Identify which cell holds the provided text, then report its [X, Y] central coordinate. 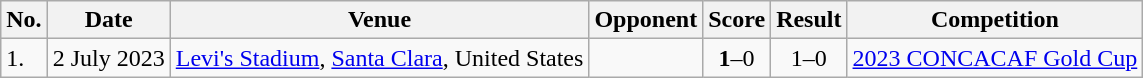
No. [24, 20]
Levi's Stadium, Santa Clara, United States [380, 58]
Competition [995, 20]
Opponent [646, 20]
Venue [380, 20]
2 July 2023 [108, 58]
1. [24, 58]
Result [809, 20]
Score [737, 20]
2023 CONCACAF Gold Cup [995, 58]
Date [108, 20]
